Pinpoint the cell where the given text exists, returning its [x, y] midpoint coordinate. 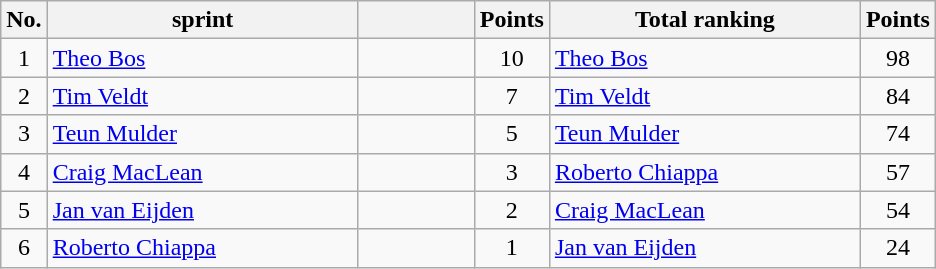
sprint [202, 20]
6 [24, 248]
54 [898, 210]
4 [24, 172]
10 [512, 58]
No. [24, 20]
74 [898, 134]
84 [898, 96]
7 [512, 96]
Total ranking [704, 20]
24 [898, 248]
57 [898, 172]
98 [898, 58]
